Capture the cell that displays the provided text and extract its [X, Y] central coordinate. 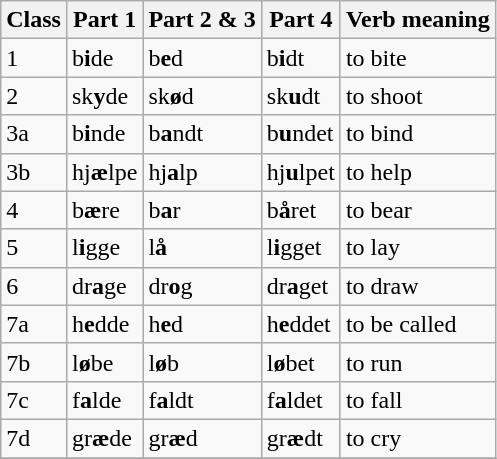
Part 2 & 3 [202, 20]
hed [202, 324]
løbe [104, 362]
to bind [418, 134]
drage [104, 286]
6 [34, 286]
7d [34, 438]
skyde [104, 96]
bar [202, 210]
Class [34, 20]
løbet [300, 362]
3b [34, 172]
bidt [300, 58]
to shoot [418, 96]
bed [202, 58]
drog [202, 286]
to draw [418, 286]
to lay [418, 248]
ligge [104, 248]
lå [202, 248]
skudt [300, 96]
hjælpe [104, 172]
heddet [300, 324]
to fall [418, 400]
bære [104, 210]
hjalp [202, 172]
4 [34, 210]
faldet [300, 400]
ligget [300, 248]
1 [34, 58]
græd [202, 438]
to bear [418, 210]
båret [300, 210]
bide [104, 58]
bundet [300, 134]
falde [104, 400]
græde [104, 438]
to cry [418, 438]
to be called [418, 324]
draget [300, 286]
to help [418, 172]
grædt [300, 438]
to bite [418, 58]
hjulpet [300, 172]
løb [202, 362]
3a [34, 134]
to run [418, 362]
5 [34, 248]
Part 4 [300, 20]
Verb meaning [418, 20]
7a [34, 324]
2 [34, 96]
7c [34, 400]
Part 1 [104, 20]
hedde [104, 324]
faldt [202, 400]
7b [34, 362]
binde [104, 134]
skød [202, 96]
bandt [202, 134]
